Detect which cell encompasses the target text, then output its (x, y) center coordinate. 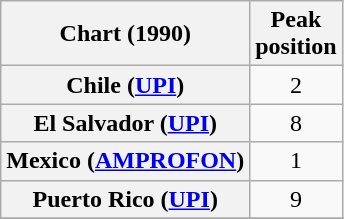
Puerto Rico (UPI) (126, 199)
1 (296, 161)
Chart (1990) (126, 34)
Peakposition (296, 34)
El Salvador (UPI) (126, 123)
Chile (UPI) (126, 85)
8 (296, 123)
2 (296, 85)
Mexico (AMPROFON) (126, 161)
9 (296, 199)
